Return (x, y) of the center of cell containing provided text 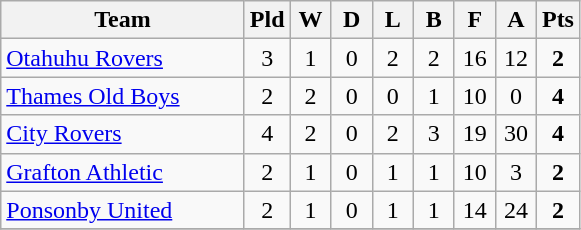
Grafton Athletic (123, 172)
A (516, 20)
L (392, 20)
Ponsonby United (123, 210)
19 (474, 134)
Pld (267, 20)
F (474, 20)
14 (474, 210)
Team (123, 20)
City Rovers (123, 134)
12 (516, 58)
16 (474, 58)
24 (516, 210)
Thames Old Boys (123, 96)
D (352, 20)
Pts (558, 20)
W (310, 20)
Otahuhu Rovers (123, 58)
B (434, 20)
30 (516, 134)
